Return (X, Y) of the center of cell containing provided text 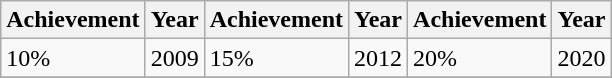
2012 (378, 58)
20% (480, 58)
2009 (174, 58)
2020 (582, 58)
10% (73, 58)
15% (276, 58)
